Capture the cell that displays the provided text and extract its [x, y] central coordinate. 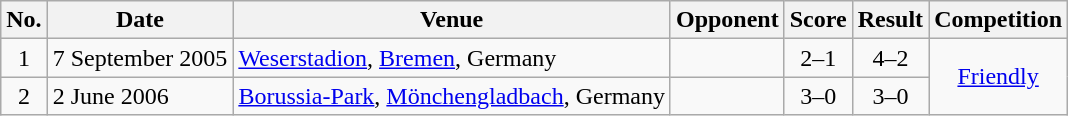
Weserstadion, Bremen, Germany [452, 58]
Result [890, 20]
Opponent [727, 20]
Score [818, 20]
2 [24, 96]
No. [24, 20]
2 June 2006 [140, 96]
Borussia-Park, Mönchengladbach, Germany [452, 96]
2–1 [818, 58]
7 September 2005 [140, 58]
Date [140, 20]
Competition [998, 20]
4–2 [890, 58]
Venue [452, 20]
Friendly [998, 77]
1 [24, 58]
